Identify which cell holds the provided text, then report its (x, y) central coordinate. 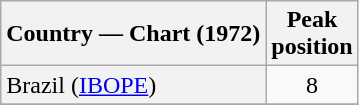
Peakposition (312, 34)
Brazil (IBOPE) (134, 85)
8 (312, 85)
Country — Chart (1972) (134, 34)
